Search for the cell housing the specified text and yield its [x, y] center coordinate. 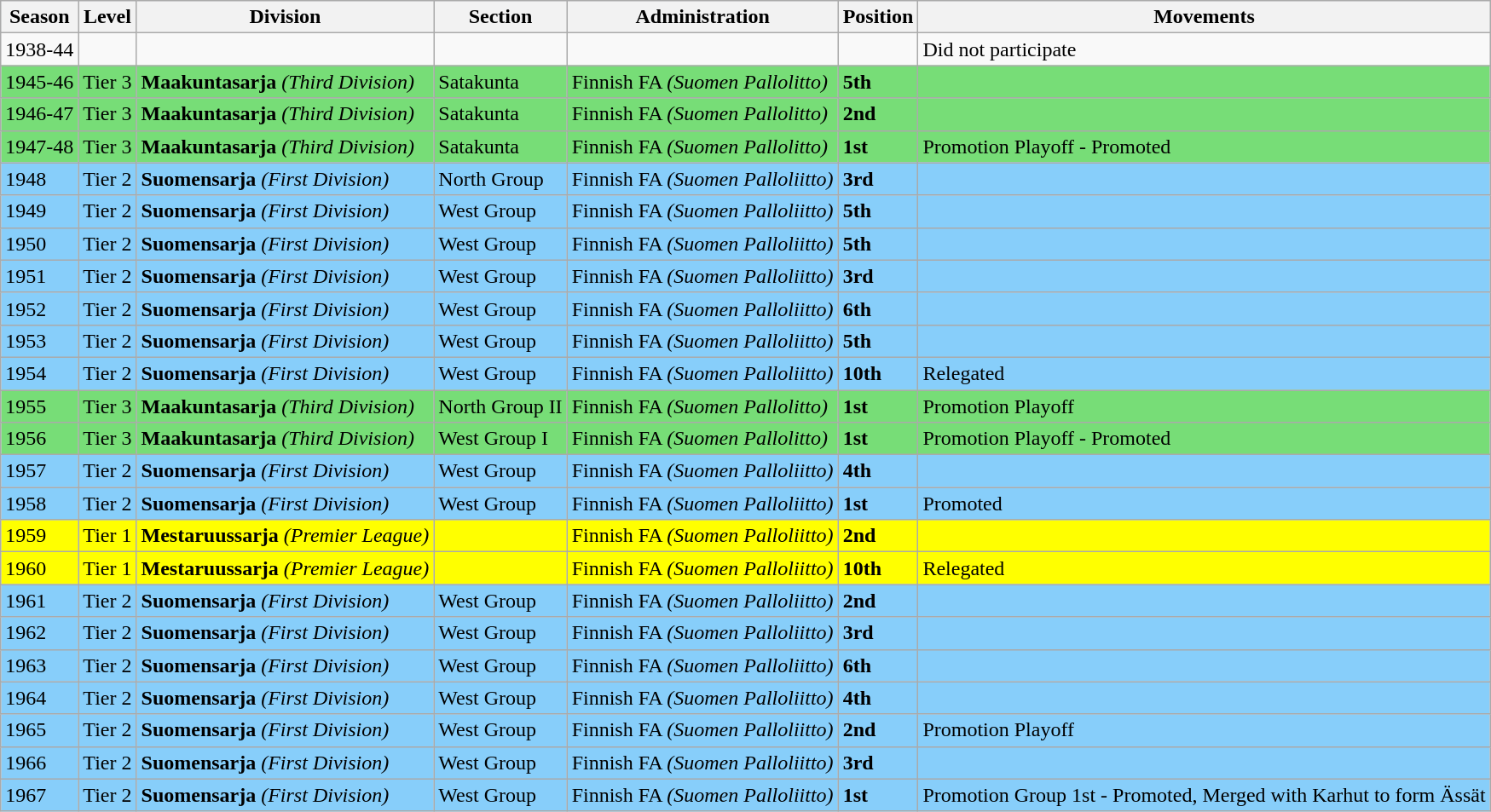
1951 [39, 276]
1963 [39, 665]
Movements [1204, 17]
West Group I [500, 439]
Section [500, 17]
Season [39, 17]
1950 [39, 244]
Did not participate [1204, 49]
1964 [39, 698]
Administration [702, 17]
1961 [39, 601]
1938-44 [39, 49]
1952 [39, 308]
1959 [39, 536]
1967 [39, 795]
1954 [39, 373]
1965 [39, 730]
1956 [39, 439]
1948 [39, 179]
1955 [39, 406]
1960 [39, 568]
Division [285, 17]
1957 [39, 471]
1958 [39, 504]
1946-47 [39, 114]
1947-48 [39, 147]
1953 [39, 341]
1962 [39, 633]
North Group [500, 179]
1949 [39, 211]
North Group II [500, 406]
Promoted [1204, 504]
Position [878, 17]
Promotion Group 1st - Promoted, Merged with Karhut to form Ässät [1204, 795]
1945-46 [39, 82]
1966 [39, 763]
Level [107, 17]
